Capture the cell that displays the provided text and extract its [x, y] central coordinate. 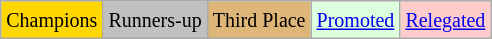
Third Place [259, 20]
Champions [52, 20]
Promoted [356, 20]
Relegated [446, 20]
Runners-up [155, 20]
